Provide the (X, Y) coordinate of the cell's center where the given text is located.  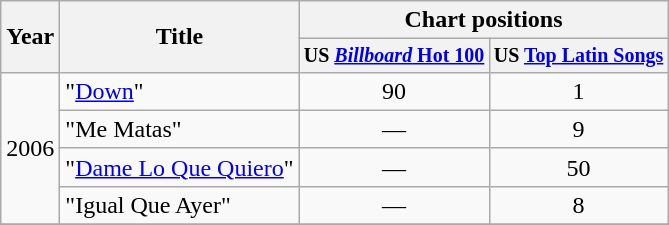
US Billboard Hot 100 (394, 56)
"Me Matas" (180, 129)
1 (578, 91)
90 (394, 91)
Chart positions (484, 20)
50 (578, 167)
"Down" (180, 91)
US Top Latin Songs (578, 56)
Year (30, 37)
"Dame Lo Que Quiero" (180, 167)
9 (578, 129)
8 (578, 205)
"Igual Que Ayer" (180, 205)
2006 (30, 148)
Title (180, 37)
